Identify which cell holds the provided text, then report its (x, y) central coordinate. 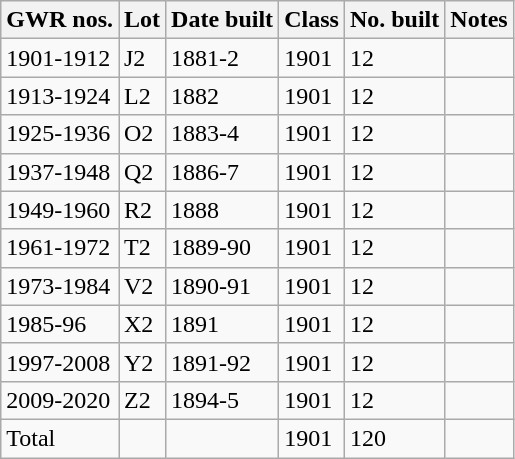
1883-4 (222, 134)
1925-1936 (60, 134)
120 (394, 438)
1913-1924 (60, 96)
1881-2 (222, 58)
Class (312, 20)
GWR nos. (60, 20)
No. built (394, 20)
1901-1912 (60, 58)
1891 (222, 324)
Y2 (142, 362)
T2 (142, 248)
X2 (142, 324)
Notes (479, 20)
Lot (142, 20)
1997-2008 (60, 362)
1890-91 (222, 286)
1949-1960 (60, 210)
1985-96 (60, 324)
1889-90 (222, 248)
J2 (142, 58)
Q2 (142, 172)
1886-7 (222, 172)
1882 (222, 96)
L2 (142, 96)
R2 (142, 210)
1961-1972 (60, 248)
2009-2020 (60, 400)
Z2 (142, 400)
1894-5 (222, 400)
1891-92 (222, 362)
Total (60, 438)
Date built (222, 20)
1937-1948 (60, 172)
1888 (222, 210)
V2 (142, 286)
O2 (142, 134)
1973-1984 (60, 286)
